Return the [x, y] coordinate for the center point of the cell that contains the specified text.  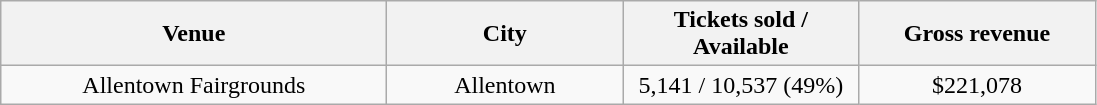
Allentown [505, 85]
Tickets sold / Available [741, 34]
City [505, 34]
Venue [194, 34]
Allentown Fairgrounds [194, 85]
5,141 / 10,537 (49%) [741, 85]
$221,078 [977, 85]
Gross revenue [977, 34]
